Find where the given text appears and provide that cell's center as (X, Y) coordinate. 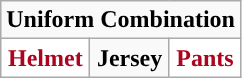
Jersey (130, 58)
Uniform Combination (121, 20)
Helmet (46, 58)
Pants (204, 58)
